Identify which cell holds the provided text, then report its [X, Y] central coordinate. 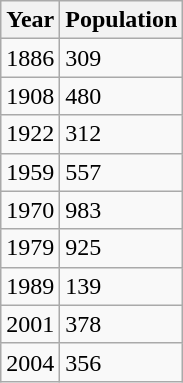
925 [122, 248]
557 [122, 172]
480 [122, 96]
356 [122, 362]
983 [122, 210]
1979 [30, 248]
378 [122, 324]
2001 [30, 324]
2004 [30, 362]
Year [30, 20]
312 [122, 134]
139 [122, 286]
1886 [30, 58]
1989 [30, 286]
1959 [30, 172]
1970 [30, 210]
Population [122, 20]
1922 [30, 134]
1908 [30, 96]
309 [122, 58]
